Detect which cell encompasses the target text, then output its (X, Y) center coordinate. 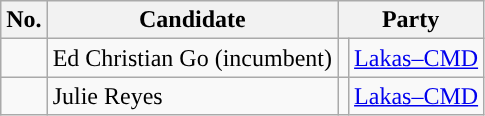
Candidate (192, 20)
Party (411, 20)
Ed Christian Go (incumbent) (192, 58)
Julie Reyes (192, 96)
No. (24, 20)
